Extract the (x, y) coordinate from the center of the cell holding the provided text.  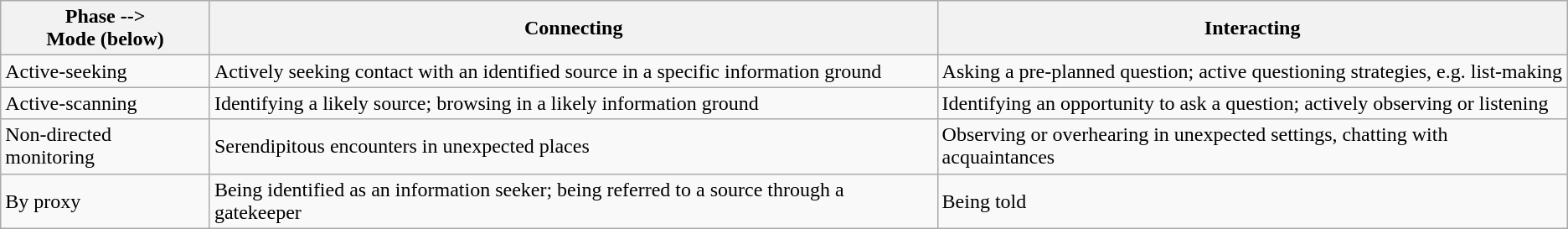
Active-scanning (106, 103)
Asking a pre-planned question; active questioning strategies, e.g. list-making (1252, 71)
Serendipitous encounters in unexpected places (573, 146)
Being identified as an information seeker; being referred to a source through a gatekeeper (573, 201)
Being told (1252, 201)
Identifying an opportunity to ask a question; actively observing or listening (1252, 103)
Active-seeking (106, 71)
Identifying a likely source; browsing in a likely information ground (573, 103)
Connecting (573, 29)
Phase -->Mode (below) (106, 29)
By proxy (106, 201)
Non-directed monitoring (106, 146)
Observing or overhearing in unexpected settings, chatting with acquaintances (1252, 146)
Interacting (1252, 29)
Actively seeking contact with an identified source in a specific information ground (573, 71)
